Provide the (x, y) coordinate of the cell's center where the given text is located.  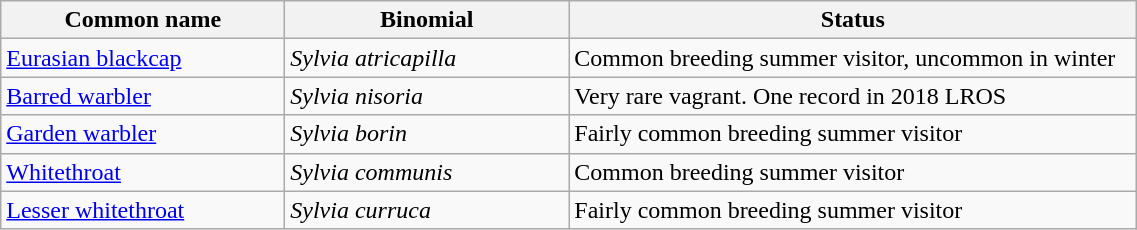
Whitethroat (143, 172)
Sylvia communis (427, 172)
Eurasian blackcap (143, 58)
Very rare vagrant. One record in 2018 LROS (853, 96)
Common breeding summer visitor, uncommon in winter (853, 58)
Status (853, 20)
Barred warbler (143, 96)
Sylvia atricapilla (427, 58)
Sylvia curruca (427, 210)
Sylvia borin (427, 134)
Garden warbler (143, 134)
Sylvia nisoria (427, 96)
Common breeding summer visitor (853, 172)
Common name (143, 20)
Lesser whitethroat (143, 210)
Binomial (427, 20)
